Capture the cell that displays the provided text and extract its [x, y] central coordinate. 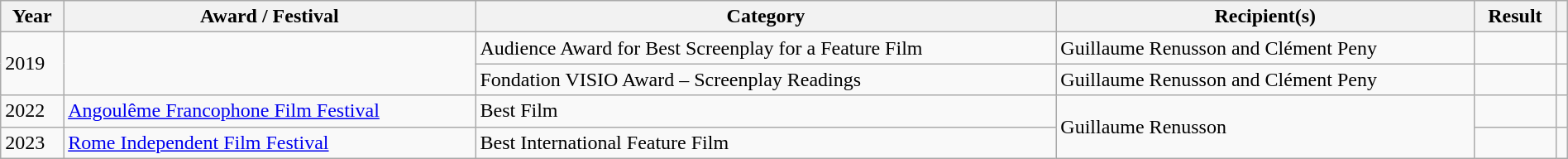
Recipient(s) [1265, 17]
Guillaume Renusson [1265, 127]
Award / Festival [270, 17]
Angoulême Francophone Film Festival [270, 111]
Rome Independent Film Festival [270, 142]
Result [1515, 17]
Best Film [766, 111]
2023 [32, 142]
Best International Feature Film [766, 142]
Year [32, 17]
Fondation VISIO Award – Screenplay Readings [766, 79]
2019 [32, 64]
2022 [32, 111]
Audience Award for Best Screenplay for a Feature Film [766, 48]
Category [766, 17]
